Scan for the cell matching the given text and deliver its [X, Y] coordinate at center. 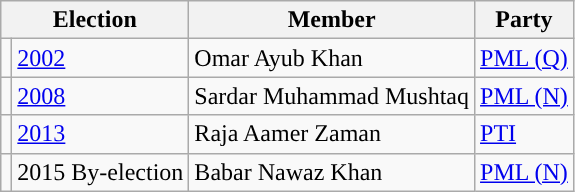
Babar Nawaz Khan [332, 172]
Party [524, 20]
PTI [524, 134]
Sardar Muhammad Mushtaq [332, 96]
2015 By-election [100, 172]
2013 [100, 134]
Member [332, 20]
PML (Q) [524, 58]
Election [95, 20]
Omar Ayub Khan [332, 58]
2008 [100, 96]
Raja Aamer Zaman [332, 134]
2002 [100, 58]
